From the cell containing the given text, extract its center point as (x, y) coordinate. 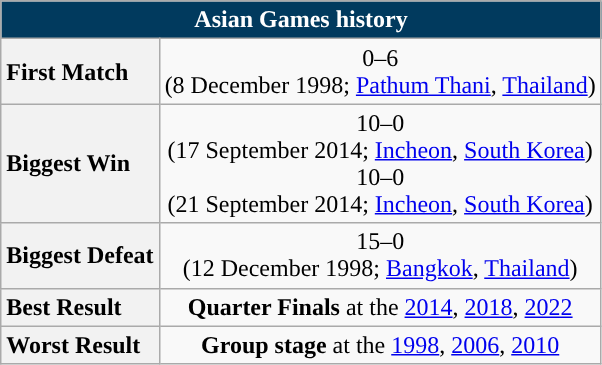
0–6 (8 December 1998; Pathum Thani, Thailand) (380, 72)
Worst Result (80, 345)
Best Result (80, 307)
Biggest Defeat (80, 256)
Group stage at the 1998, 2006, 2010 (380, 345)
15–0 (12 December 1998; Bangkok, Thailand) (380, 256)
Biggest Win (80, 164)
First Match (80, 72)
Asian Games history (301, 20)
10–0 (17 September 2014; Incheon, South Korea) 10–0 (21 September 2014; Incheon, South Korea) (380, 164)
Quarter Finals at the 2014, 2018, 2022 (380, 307)
